Return [x, y] of the center of cell containing provided text 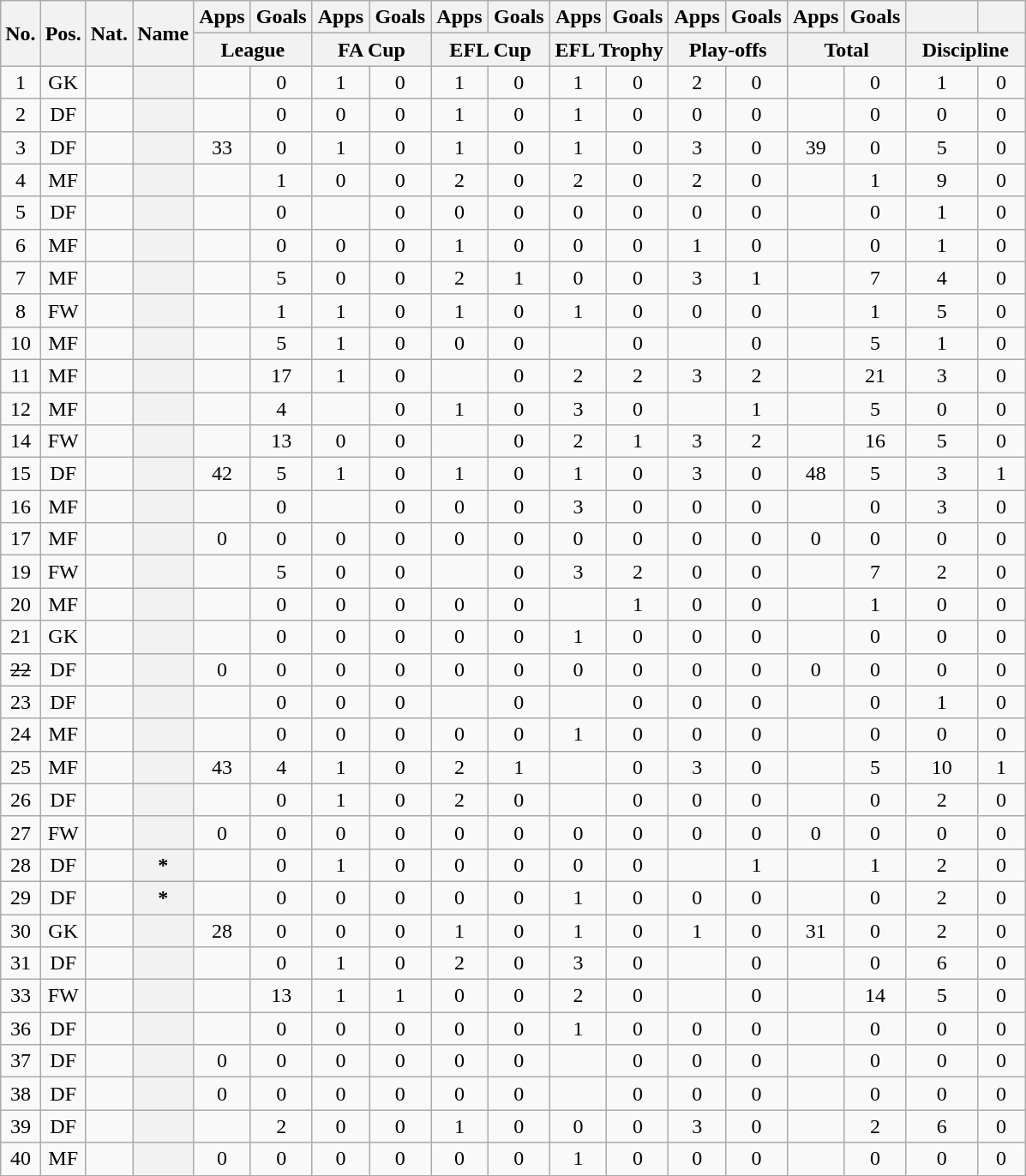
38 [21, 1094]
9 [942, 180]
37 [21, 1061]
8 [21, 310]
42 [223, 474]
26 [21, 800]
12 [21, 409]
15 [21, 474]
30 [21, 930]
19 [21, 572]
43 [223, 767]
Total [847, 50]
Nat. [109, 33]
27 [21, 832]
36 [21, 1029]
EFL Cup [490, 50]
FA Cup [372, 50]
23 [21, 702]
48 [816, 474]
29 [21, 897]
League [254, 50]
20 [21, 604]
11 [21, 375]
Discipline [965, 50]
22 [21, 669]
25 [21, 767]
No. [21, 33]
Pos. [63, 33]
Play-offs [729, 50]
Name [163, 33]
EFL Trophy [609, 50]
40 [21, 1159]
24 [21, 735]
